Search for the cell housing the specified text and yield its [x, y] center coordinate. 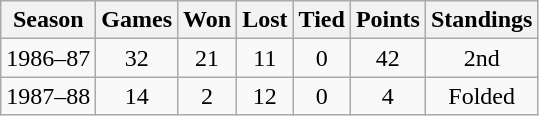
Lost [265, 20]
Season [48, 20]
4 [388, 96]
Standings [481, 20]
Folded [481, 96]
Tied [322, 20]
1987–88 [48, 96]
32 [137, 58]
Games [137, 20]
12 [265, 96]
2 [208, 96]
Won [208, 20]
1986–87 [48, 58]
42 [388, 58]
21 [208, 58]
2nd [481, 58]
11 [265, 58]
14 [137, 96]
Points [388, 20]
